From the cell containing the given text, extract its center point as (X, Y) coordinate. 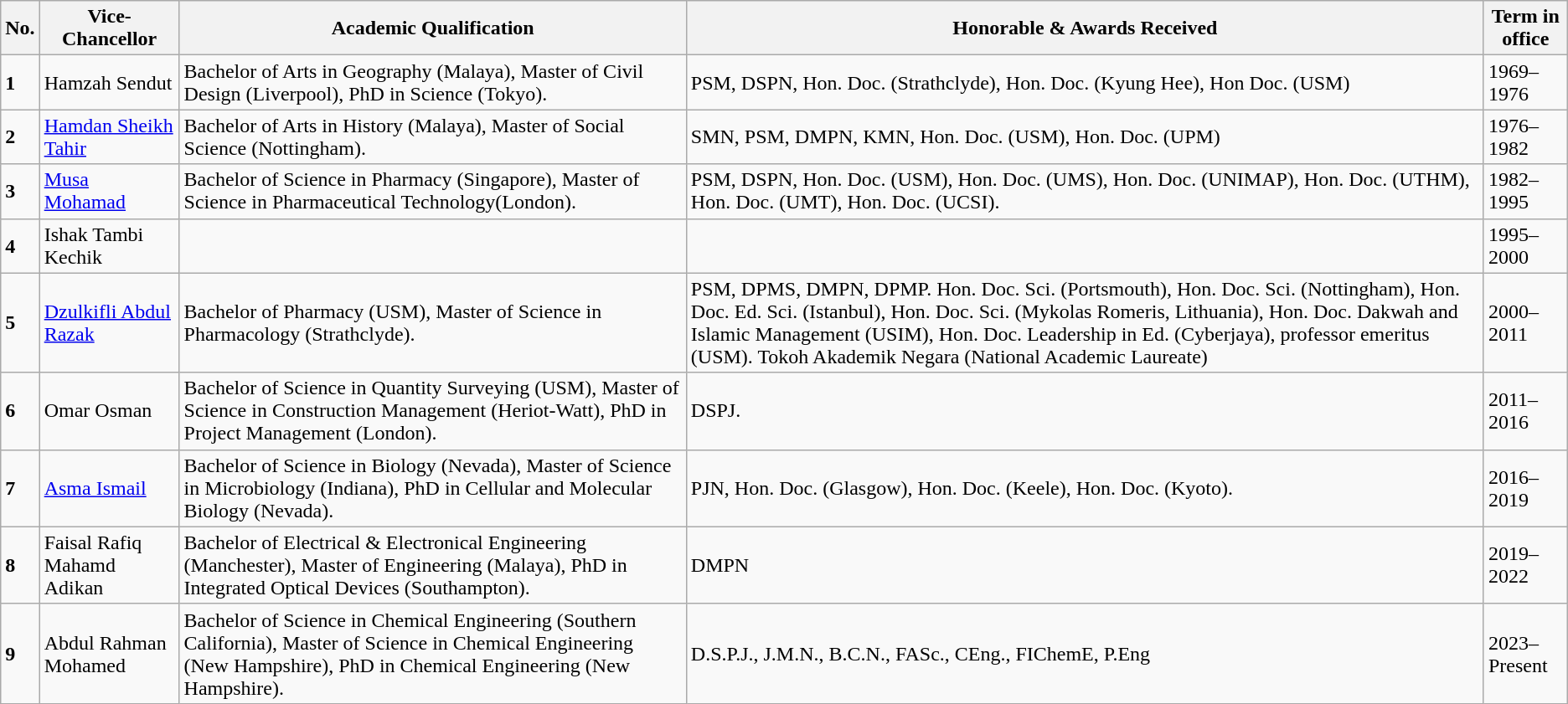
Bachelor of Arts in History (Malaya), Master of Social Science (Nottingham). (432, 137)
2016–2019 (1525, 488)
5 (20, 323)
1969–1976 (1525, 82)
1976–1982 (1525, 137)
Bachelor of Arts in Geography (Malaya), Master of Civil Design (Liverpool), PhD in Science (Tokyo). (432, 82)
8 (20, 565)
Bachelor of Science in Biology (Nevada), Master of Science in Microbiology (Indiana), PhD in Cellular and Molecular Biology (Nevada). (432, 488)
PSM, DSPN, Hon. Doc. (USM), Hon. Doc. (UMS), Hon. Doc. (UNIMAP), Hon. Doc. (UTHM), Hon. Doc. (UMT), Hon. Doc. (UCSI). (1085, 191)
Vice-Chancellor (109, 28)
Academic Qualification (432, 28)
D.S.P.J., J.M.N., B.C.N., FASc., CEng., FIChemE, P.Eng (1085, 653)
Hamzah Sendut (109, 82)
Bachelor of Electrical & Electronical Engineering (Manchester), Master of Engineering (Malaya), PhD in Integrated Optical Devices (Southampton). (432, 565)
2019–2022 (1525, 565)
2011–2016 (1525, 411)
7 (20, 488)
Bachelor of Pharmacy (USM), Master of Science in Pharmacology (Strathclyde). (432, 323)
Ishak Tambi Kechik (109, 246)
PSM, DSPN, Hon. Doc. (Strathclyde), Hon. Doc. (Kyung Hee), Hon Doc. (USM) (1085, 82)
Musa Mohamad (109, 191)
Honorable & Awards Received (1085, 28)
Faisal Rafiq Mahamd Adikan (109, 565)
SMN, PSM, DMPN, KMN, Hon. Doc. (USM), Hon. Doc. (UPM) (1085, 137)
PJN, Hon. Doc. (Glasgow), Hon. Doc. (Keele), Hon. Doc. (Kyoto). (1085, 488)
Omar Osman (109, 411)
2023–Present (1525, 653)
Bachelor of Science in Pharmacy (Singapore), Master of Science in Pharmaceutical Technology(London). (432, 191)
2 (20, 137)
DMPN (1085, 565)
1995–2000 (1525, 246)
No. (20, 28)
Hamdan Sheikh Tahir (109, 137)
1 (20, 82)
Term in office (1525, 28)
Dzulkifli Abdul Razak (109, 323)
3 (20, 191)
9 (20, 653)
Bachelor of Science in Quantity Surveying (USM), Master of Science in Construction Management (Heriot-Watt), PhD in Project Management (London). (432, 411)
2000–2011 (1525, 323)
4 (20, 246)
6 (20, 411)
1982–1995 (1525, 191)
Abdul Rahman Mohamed (109, 653)
Asma Ismail (109, 488)
DSPJ. (1085, 411)
